Return [X, Y] of the center of cell containing provided text 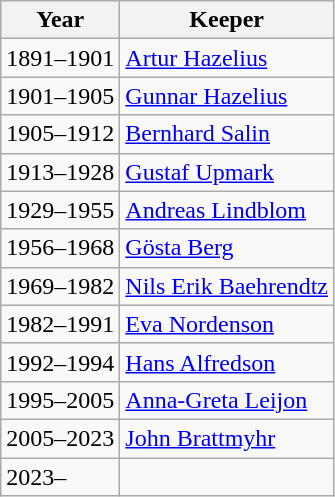
Andreas Lindblom [227, 210]
Anna-Greta Leijon [227, 400]
1956–1968 [60, 248]
1969–1982 [60, 286]
Gunnar Hazelius [227, 96]
1901–1905 [60, 96]
Nils Erik Baehrendtz [227, 286]
2005–2023 [60, 438]
Artur Hazelius [227, 58]
1992–1994 [60, 362]
Eva Nordenson [227, 324]
Keeper [227, 20]
John Brattmyhr [227, 438]
1891–1901 [60, 58]
Bernhard Salin [227, 134]
1913–1928 [60, 172]
Hans Alfredson [227, 362]
1929–1955 [60, 210]
Gustaf Upmark [227, 172]
1905–1912 [60, 134]
1995–2005 [60, 400]
Gösta Berg [227, 248]
1982–1991 [60, 324]
Year [60, 20]
2023– [60, 477]
